Output the [x, y] coordinate of the center of the cell containing the given text.  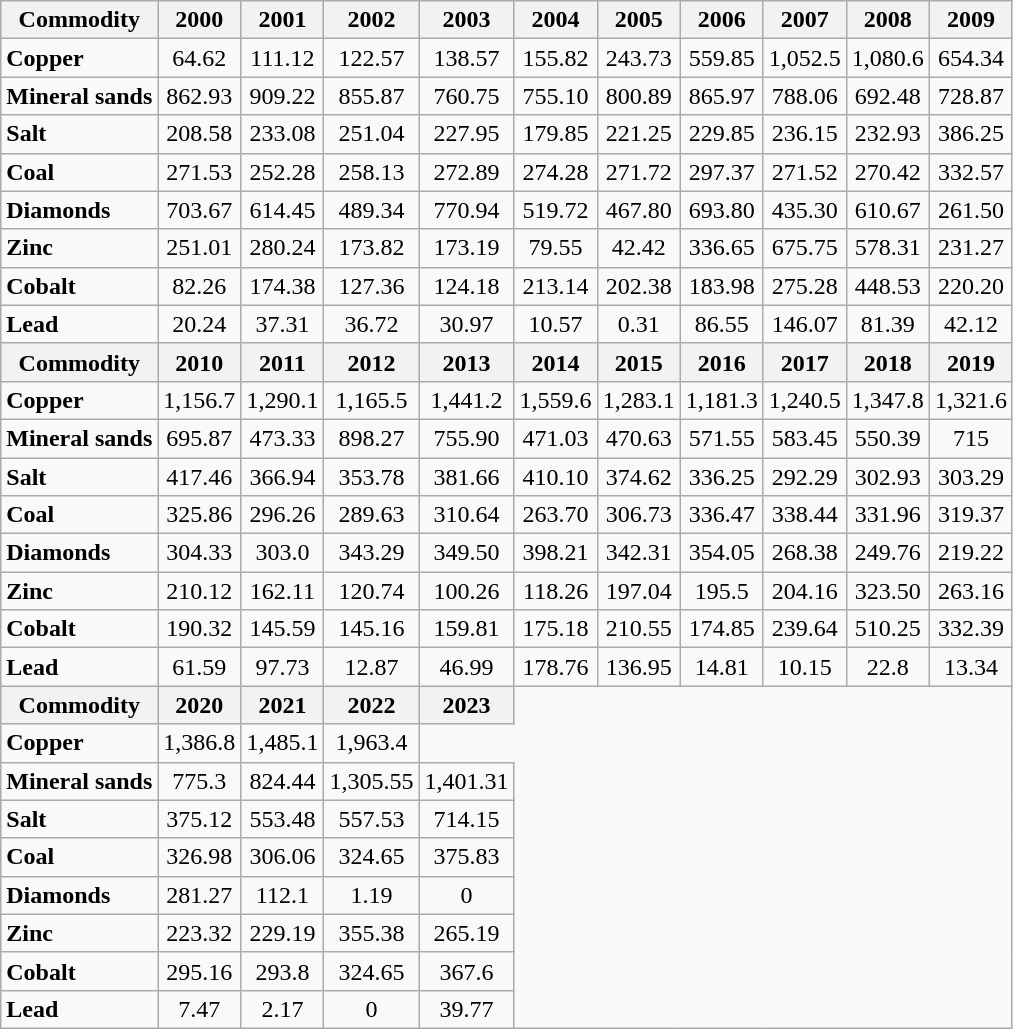
231.27 [970, 248]
693.80 [722, 210]
410.10 [556, 477]
303.29 [970, 477]
82.26 [200, 286]
1,052.5 [804, 58]
7.47 [200, 1009]
0.31 [638, 324]
173.19 [466, 248]
263.16 [970, 591]
302.93 [888, 477]
112.1 [282, 895]
12.87 [372, 667]
270.42 [888, 172]
775.3 [200, 781]
755.10 [556, 96]
13.34 [970, 667]
39.77 [466, 1009]
233.08 [282, 134]
332.57 [970, 172]
100.26 [466, 591]
275.28 [804, 286]
297.37 [722, 172]
274.28 [556, 172]
349.50 [466, 553]
36.72 [372, 324]
271.72 [638, 172]
695.87 [200, 438]
265.19 [466, 933]
1,559.6 [556, 400]
86.55 [722, 324]
855.87 [372, 96]
2005 [638, 20]
417.46 [200, 477]
268.38 [804, 553]
366.94 [282, 477]
703.67 [200, 210]
898.27 [372, 438]
824.44 [282, 781]
2023 [466, 705]
10.57 [556, 324]
909.22 [282, 96]
2004 [556, 20]
2010 [200, 362]
37.31 [282, 324]
229.85 [722, 134]
174.85 [722, 629]
553.48 [282, 819]
2012 [372, 362]
614.45 [282, 210]
1,290.1 [282, 400]
232.93 [888, 134]
519.72 [556, 210]
271.52 [804, 172]
2011 [282, 362]
190.32 [200, 629]
174.38 [282, 286]
306.73 [638, 515]
223.32 [200, 933]
336.47 [722, 515]
258.13 [372, 172]
1,305.55 [372, 781]
64.62 [200, 58]
292.29 [804, 477]
229.19 [282, 933]
1,963.4 [372, 743]
470.63 [638, 438]
2017 [804, 362]
1,080.6 [888, 58]
728.87 [970, 96]
118.26 [556, 591]
675.75 [804, 248]
303.0 [282, 553]
2001 [282, 20]
30.97 [466, 324]
1.19 [372, 895]
571.55 [722, 438]
343.29 [372, 553]
865.97 [722, 96]
197.04 [638, 591]
800.89 [638, 96]
1,441.2 [466, 400]
14.81 [722, 667]
2016 [722, 362]
136.95 [638, 667]
138.57 [466, 58]
173.82 [372, 248]
20.24 [200, 324]
331.96 [888, 515]
162.11 [282, 591]
127.36 [372, 286]
183.98 [722, 286]
375.12 [200, 819]
1,386.8 [200, 743]
175.18 [556, 629]
46.99 [466, 667]
489.34 [372, 210]
473.33 [282, 438]
342.31 [638, 553]
2009 [970, 20]
145.59 [282, 629]
367.6 [466, 971]
398.21 [556, 553]
210.55 [638, 629]
124.18 [466, 286]
467.80 [638, 210]
213.14 [556, 286]
375.83 [466, 857]
239.64 [804, 629]
289.63 [372, 515]
355.38 [372, 933]
202.38 [638, 286]
2008 [888, 20]
195.5 [722, 591]
2.17 [282, 1009]
310.64 [466, 515]
755.90 [466, 438]
159.81 [466, 629]
22.8 [888, 667]
1,321.6 [970, 400]
2020 [200, 705]
770.94 [466, 210]
179.85 [556, 134]
332.39 [970, 629]
219.22 [970, 553]
1,240.5 [804, 400]
354.05 [722, 553]
654.34 [970, 58]
79.55 [556, 248]
336.65 [722, 248]
374.62 [638, 477]
1,485.1 [282, 743]
692.48 [888, 96]
42.12 [970, 324]
249.76 [888, 553]
111.12 [282, 58]
338.44 [804, 515]
272.89 [466, 172]
578.31 [888, 248]
2014 [556, 362]
281.27 [200, 895]
2015 [638, 362]
306.06 [282, 857]
1,181.3 [722, 400]
435.30 [804, 210]
155.82 [556, 58]
1,156.7 [200, 400]
97.73 [282, 667]
325.86 [200, 515]
583.45 [804, 438]
10.15 [804, 667]
204.16 [804, 591]
471.03 [556, 438]
293.8 [282, 971]
788.06 [804, 96]
42.42 [638, 248]
227.95 [466, 134]
319.37 [970, 515]
221.25 [638, 134]
610.67 [888, 210]
61.59 [200, 667]
261.50 [970, 210]
295.16 [200, 971]
243.73 [638, 58]
1,347.8 [888, 400]
2000 [200, 20]
2006 [722, 20]
280.24 [282, 248]
760.75 [466, 96]
510.25 [888, 629]
304.33 [200, 553]
557.53 [372, 819]
1,283.1 [638, 400]
251.01 [200, 248]
386.25 [970, 134]
122.57 [372, 58]
353.78 [372, 477]
81.39 [888, 324]
251.04 [372, 134]
146.07 [804, 324]
1,165.5 [372, 400]
145.16 [372, 629]
263.70 [556, 515]
336.25 [722, 477]
210.12 [200, 591]
296.26 [282, 515]
2021 [282, 705]
550.39 [888, 438]
2013 [466, 362]
271.53 [200, 172]
178.76 [556, 667]
323.50 [888, 591]
2003 [466, 20]
2018 [888, 362]
559.85 [722, 58]
220.20 [970, 286]
252.28 [282, 172]
2019 [970, 362]
715 [970, 438]
2007 [804, 20]
2022 [372, 705]
326.98 [200, 857]
2002 [372, 20]
208.58 [200, 134]
448.53 [888, 286]
862.93 [200, 96]
120.74 [372, 591]
381.66 [466, 477]
236.15 [804, 134]
1,401.31 [466, 781]
714.15 [466, 819]
